Find where the given text appears and provide that cell's center as (X, Y) coordinate. 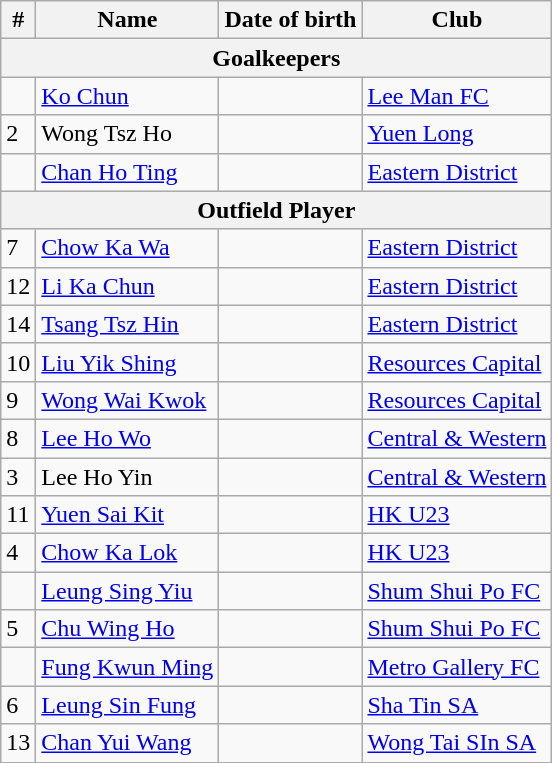
5 (18, 629)
Chan Yui Wang (128, 743)
Wong Wai Kwok (128, 400)
Sha Tin SA (457, 705)
Ko Chun (128, 96)
Chow Ka Lok (128, 553)
Leung Sing Yiu (128, 591)
13 (18, 743)
Date of birth (290, 20)
10 (18, 362)
11 (18, 515)
2 (18, 134)
Chan Ho Ting (128, 172)
9 (18, 400)
7 (18, 248)
Lee Ho Wo (128, 438)
Wong Tai SIn SA (457, 743)
Yuen Long (457, 134)
Yuen Sai Kit (128, 515)
Leung Sin Fung (128, 705)
4 (18, 553)
Name (128, 20)
Li Ka Chun (128, 286)
3 (18, 477)
14 (18, 324)
Lee Man FC (457, 96)
6 (18, 705)
12 (18, 286)
Metro Gallery FC (457, 667)
Fung Kwun Ming (128, 667)
Liu Yik Shing (128, 362)
8 (18, 438)
Goalkeepers (276, 58)
Wong Tsz Ho (128, 134)
Lee Ho Yin (128, 477)
# (18, 20)
Chow Ka Wa (128, 248)
Chu Wing Ho (128, 629)
Club (457, 20)
Tsang Tsz Hin (128, 324)
Outfield Player (276, 210)
